Search for the cell housing the specified text and yield its (x, y) center coordinate. 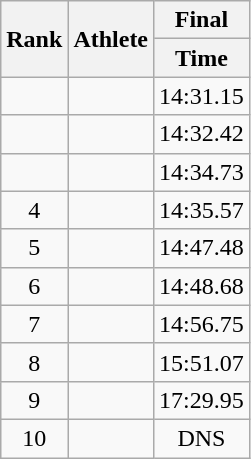
14:32.42 (202, 134)
14:34.73 (202, 172)
DNS (202, 438)
14:31.15 (202, 96)
4 (34, 210)
14:47.48 (202, 248)
8 (34, 362)
9 (34, 400)
7 (34, 324)
5 (34, 248)
14:56.75 (202, 324)
10 (34, 438)
Final (202, 20)
Athlete (111, 39)
14:48.68 (202, 286)
Time (202, 58)
14:35.57 (202, 210)
17:29.95 (202, 400)
15:51.07 (202, 362)
6 (34, 286)
Rank (34, 39)
